Pinpoint the cell where the given text exists, returning its [x, y] midpoint coordinate. 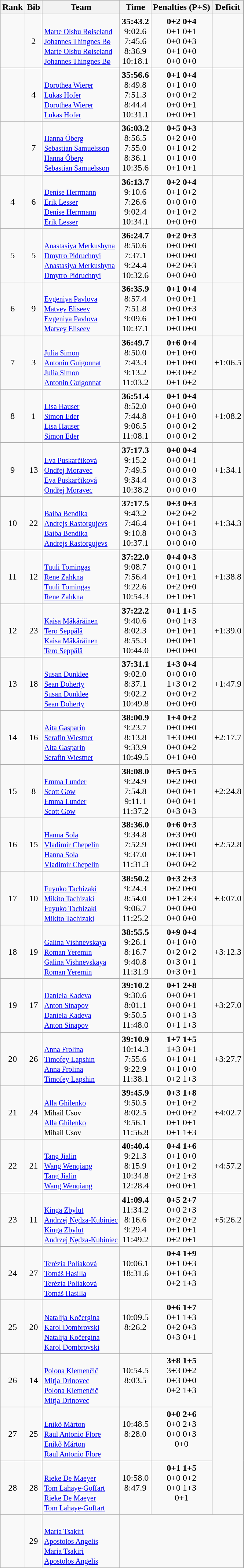
0+5 2+70+0 2+30+2 0+20+1 0+10+2 0+1 [181, 1220]
+3:27.7 [227, 1059]
+1:47.9 [227, 684]
41:09.411:34.28:16.69:29.411:49.2 [135, 1220]
Rieke De MaeyerTom Lahaye-GoffartRieke De MaeyerTom Lahaye-Goffart [81, 1487]
Natalija KočerginaKarol DombrovskiNatalija KočerginaKarol Dombrovski [81, 1327]
10:09.58:26.2 [135, 1327]
39:10.29:30.68:01.19:50.511:48.0 [135, 1005]
0+1 2+80+0 0+10+0 0+10+0 1+30+1 1+3 [181, 1005]
10:58.08:47.9 [135, 1487]
0+3 0+30+2 0+20+1 0+10+0 0+30+0 0+0 [181, 523]
+1:34.1 [227, 469]
Bib [34, 7]
36:49.78:50.07:43.39:13.211:03.2 [135, 362]
+1:39.0 [227, 631]
37:22.09:08.77:56.49:22.610:54.3 [135, 577]
0+1 0+40+0 0+10+0 0+30+1 0+00+0 0+0 [181, 309]
Team [81, 7]
Kaisa MäkäräinenTero SeppäläKaisa MäkäräinenTero Seppälä [81, 631]
Rank [12, 7]
0+9 0+40+1 0+00+2 0+20+3 0+10+3 0+1 [181, 952]
0+4 1+90+1 0+30+1 0+30+2 1+3 [181, 1273]
10:06.118:31.6 [135, 1273]
+4:02.7 [227, 1112]
Tang JialinWang WenqiangTang JialinWang Wenqiang [81, 1166]
Susan DunkleeSean DohertySusan DunkleeSean Doherty [81, 684]
Julia SimonAntonin GuigonnatJulia SimonAntonin Guigonnat [81, 362]
35:43.29:02.67:45.68:36.910:18.1 [135, 41]
0+5 0+50+2 0+00+0 0+10+0 0+10+3 0+3 [181, 791]
Dorothea WiererLukas HoferDorothea WiererLukas Hofer [81, 95]
0+5 0+30+2 0+00+1 0+20+1 0+00+1 0+1 [181, 148]
38:50.29:24.38:54.09:06.711:25.2 [135, 898]
3+8 1+53+3 0+20+3 0+00+2 1+3 [181, 1380]
10:54.58:03.5 [135, 1380]
Denise HerrmannErik LesserDenise HerrmannErik Lesser [81, 202]
0+1 1+50+0 1+30+1 0+10+0 0+10+0 0+0 [181, 631]
Daniela KadevaAnton SinapovDaniela KadevaAnton Sinapov [81, 1005]
Fuyuko TachizakiMikito TachizakiFuyuko TachizakiMikito Tachizaki [81, 898]
Tuuli TomingasRene ZahknaTuuli TomingasRene Zahkna [81, 577]
36:24.78:50.67:37.19:24.410:32.6 [135, 255]
Penalties (P+S) [181, 7]
0+6 1+70+1 1+30+2 0+30+3 0+1 [181, 1327]
1+4 0+20+0 0+01+3 0+00+0 0+20+1 0+0 [181, 738]
Time [135, 7]
+3:07.0 [227, 898]
1+3 0+40+0 0+01+3 0+20+0 0+20+0 0+0 [181, 684]
+1:06.5 [227, 362]
39:10.910:14.37:55.69:22.911:38.1 [135, 1059]
0+3 2+30+2 0+00+1 2+30+0 0+00+0 0+0 [181, 898]
Anna FrolinaTimofey LapshinAnna FrolinaTimofey Lapshin [81, 1059]
Lisa HauserSimon EderLisa HauserSimon Eder [81, 416]
35:56.68:49.87:51.38:44.410:31.1 [135, 95]
0+1 0+40+1 0+00+0 0+20+0 0+10+0 0+1 [181, 95]
38:00.99:23.78:13.89:33.910:49.5 [135, 738]
+2:17.7 [227, 738]
37:17.39:15.27:49.59:34.410:38.2 [135, 469]
36:03.28:56.57:55.08:36.110:35.6 [135, 148]
Deficit [227, 7]
38:36.09:34.87:52.99:37.011:31.3 [135, 845]
+3:12.3 [227, 952]
0+6 0+30+3 0+00+0 0+00+3 0+10+0 0+2 [181, 845]
Aita GasparinSerafin WiestnerAita GasparinSerafin Wiestner [81, 738]
0+1 1+50+0 0+20+0 1+30+1 [181, 1487]
Evgeniya PavlovaMatvey EliseevEvgeniya PavlovaMatvey Eliseev [81, 309]
1 [34, 416]
37:22.29:40.68:02.38:55.310:44.0 [135, 631]
+2:52.8 [227, 845]
40:40.49:21.38:15.910:34.812:28.4 [135, 1166]
0+3 1+80+1 0+20+0 0+20+1 0+10+1 1+3 [181, 1112]
Hanna ÖbergSebastian SamuelssonHanna ÖbergSebastian Samuelsson [81, 148]
Marte Olsbu RøiselandJohannes Thingnes BøMarte Olsbu RøiselandJohannes Thingnes Bø [81, 41]
39:45.99:50.58:02.59:56.111:56.8 [135, 1112]
0+2 0+40+1 0+20+0 0+00+1 0+20+0 0+0 [181, 202]
+4:57.2 [227, 1166]
Eva PuskarčíkováOndřej MoravecEva PuskarčíkováOndřej Moravec [81, 469]
Alla GhilenkoMihail UsovAlla GhilenkoMihail Usov [81, 1112]
37:17.59:43.27:46.49:10.810:37.1 [135, 523]
3 [34, 362]
29 [34, 1541]
38:08.09:24.97:54.89:11.111:37.2 [135, 791]
Baiba BendikaAndrejs RastorgujevsBaiba BendikaAndrejs Rastorgujevs [81, 523]
0+0 2+60+0 2+30+0 0+30+0 [181, 1434]
10:48.58:28.0 [135, 1434]
2 [34, 41]
Enikő MártonRaul Antonio FloreEnikő MártonRaul Antonio Flore [81, 1434]
1+7 1+51+3 0+10+1 0+10+1 0+00+2 1+3 [181, 1059]
0+4 0+30+0 0+10+1 0+10+2 0+00+1 0+1 [181, 577]
0+2 0+40+1 0+10+0 0+30+1 0+00+0 0+0 [181, 41]
36:51.48:52.07:44.89:06.511:08.1 [135, 416]
+5:26.2 [227, 1220]
+1:08.2 [227, 416]
+1:38.8 [227, 577]
Kinga ZbylutAndrzej Nędza-KubiniecKinga ZbylutAndrzej Nędza-Kubiniec [81, 1220]
0+1 0+40+0 0+00+1 0+00+0 0+20+0 0+2 [181, 416]
36:13.79:10.67:26.69:02.410:34.1 [135, 202]
+3:27.0 [227, 1005]
Hanna SolaVladimir ChepelinHanna SolaVladimir Chepelin [81, 845]
0+0 0+40+0 0+10+0 0+00+0 0+30+0 0+0 [181, 469]
0+6 0+40+1 0+00+1 0+00+3 0+20+1 0+2 [181, 362]
Polona KlemenčičMitja DrinovecPolona KlemenčičMitja Drinovec [81, 1380]
0+4 1+60+1 0+00+1 0+20+2 1+30+0 0+1 [181, 1166]
37:31.19:02.08:37.19:02.210:49.8 [135, 684]
38:55.59:26.18:16.79:40.811:31.9 [135, 952]
Emma LunderScott GowEmma LunderScott Gow [81, 791]
Terézia PoliakováTomáš HasillaTerézia PoliakováTomáš Hasilla [81, 1273]
Galina VishnevskayaRoman YereminGalina VishnevskayaRoman Yeremin [81, 952]
+2:24.8 [227, 791]
Anastasiya MerkushynaDmytro PidruchnyiAnastasiya MerkushynaDmytro Pidruchnyi [81, 255]
+1:34.3 [227, 523]
Maria TsakiriApostolos AngelisMaria TsakiriApostolos Angelis [81, 1541]
0+2 0+30+0 0+00+0 0+00+2 0+30+0 0+0 [181, 255]
36:35.98:57.47:51.89:09.610:37.1 [135, 309]
